Determine the (X, Y) coordinate at the center of the cell enclosing the given text.  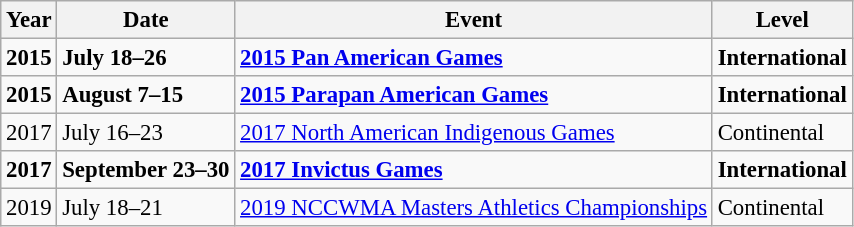
July 18–26 (146, 58)
2019 NCCWMA Masters Athletics Championships (474, 208)
September 23–30 (146, 170)
August 7–15 (146, 95)
2019 (29, 208)
Date (146, 20)
2015 Parapan American Games (474, 95)
Event (474, 20)
2017 Invictus Games (474, 170)
July 18–21 (146, 208)
Year (29, 20)
2017 North American Indigenous Games (474, 133)
July 16–23 (146, 133)
2015 Pan American Games (474, 58)
Level (782, 20)
